Provide the [X, Y] coordinate of the cell's center where the given text is located.  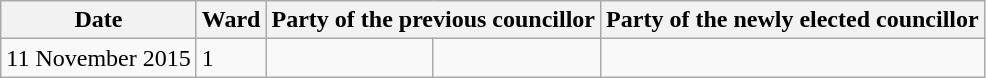
Party of the previous councillor [434, 20]
Party of the newly elected councillor [793, 20]
11 November 2015 [98, 58]
Ward [231, 20]
Date [98, 20]
1 [231, 58]
